Find where the given text appears and provide that cell's center as (x, y) coordinate. 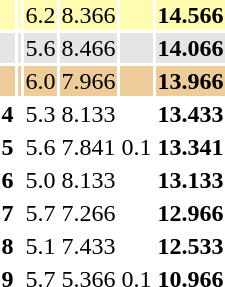
13.341 (190, 147)
6.2 (40, 15)
7.841 (88, 147)
14.566 (190, 15)
13.966 (190, 81)
7 (8, 213)
12.533 (190, 246)
6.0 (40, 81)
8.366 (88, 15)
5 (8, 147)
6 (8, 180)
4 (8, 114)
8 (8, 246)
5.0 (40, 180)
12.966 (190, 213)
7.966 (88, 81)
5.1 (40, 246)
13.133 (190, 180)
7.266 (88, 213)
13.433 (190, 114)
7.433 (88, 246)
5.7 (40, 213)
0.1 (136, 147)
8.466 (88, 48)
5.3 (40, 114)
14.066 (190, 48)
